Scan for the cell matching the given text and deliver its [X, Y] coordinate at center. 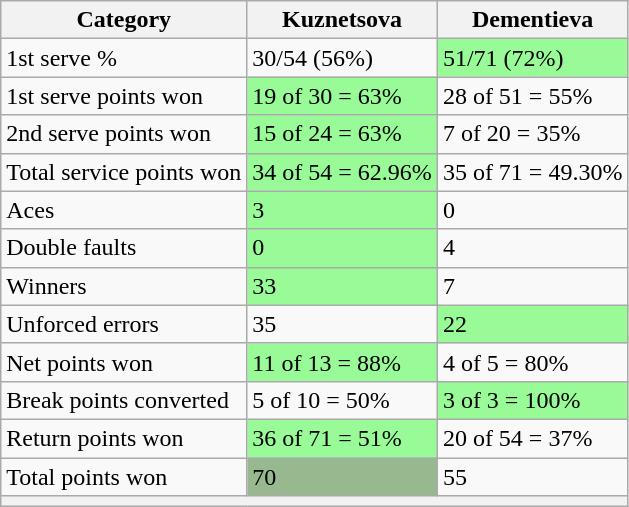
1st serve points won [124, 96]
33 [342, 286]
35 of 71 = 49.30% [532, 172]
20 of 54 = 37% [532, 438]
Kuznetsova [342, 20]
Category [124, 20]
Total service points won [124, 172]
70 [342, 477]
Total points won [124, 477]
Dementieva [532, 20]
30/54 (56%) [342, 58]
22 [532, 324]
28 of 51 = 55% [532, 96]
4 [532, 248]
Break points converted [124, 400]
Return points won [124, 438]
5 of 10 = 50% [342, 400]
7 of 20 = 35% [532, 134]
1st serve % [124, 58]
3 [342, 210]
Double faults [124, 248]
Winners [124, 286]
2nd serve points won [124, 134]
7 [532, 286]
15 of 24 = 63% [342, 134]
51/71 (72%) [532, 58]
55 [532, 477]
4 of 5 = 80% [532, 362]
3 of 3 = 100% [532, 400]
35 [342, 324]
Net points won [124, 362]
36 of 71 = 51% [342, 438]
11 of 13 = 88% [342, 362]
Unforced errors [124, 324]
34 of 54 = 62.96% [342, 172]
19 of 30 = 63% [342, 96]
Aces [124, 210]
